Return the [x, y] coordinate for the center point of the cell that contains the specified text.  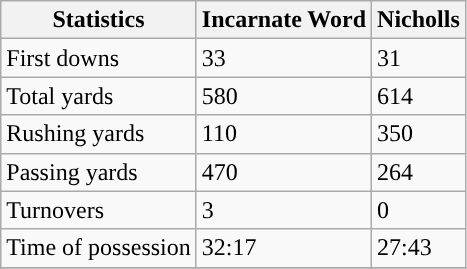
Time of possession [99, 248]
32:17 [284, 248]
33 [284, 58]
Passing yards [99, 172]
350 [419, 134]
264 [419, 172]
Total yards [99, 96]
110 [284, 134]
470 [284, 172]
Statistics [99, 20]
Turnovers [99, 210]
3 [284, 210]
First downs [99, 58]
614 [419, 96]
27:43 [419, 248]
31 [419, 58]
Incarnate Word [284, 20]
Nicholls [419, 20]
580 [284, 96]
0 [419, 210]
Rushing yards [99, 134]
